For the text-containing cell, return its midpoint in [x, y] coordinate format. 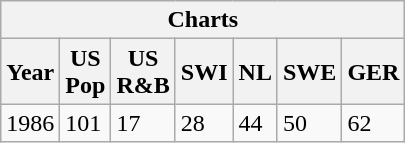
SWE [309, 72]
50 [309, 123]
1986 [30, 123]
44 [255, 123]
17 [143, 123]
62 [374, 123]
GER [374, 72]
101 [86, 123]
Year [30, 72]
28 [204, 123]
USPop [86, 72]
NL [255, 72]
USR&B [143, 72]
Charts [203, 20]
SWI [204, 72]
